Identify which cell holds the provided text, then report its [x, y] central coordinate. 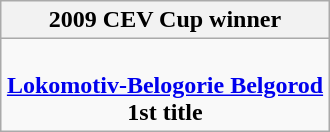
Lokomotiv-Belogorie Belgorod 1st title [164, 85]
2009 CEV Cup winner [164, 20]
